Extract the [x, y] coordinate from the center of the cell holding the provided text.  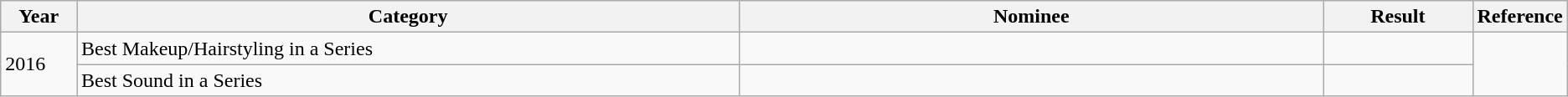
Reference [1519, 17]
Year [39, 17]
Best Makeup/Hairstyling in a Series [409, 48]
Category [409, 17]
Result [1398, 17]
2016 [39, 64]
Nominee [1032, 17]
Best Sound in a Series [409, 80]
